Return [X, Y] of the center of cell containing provided text 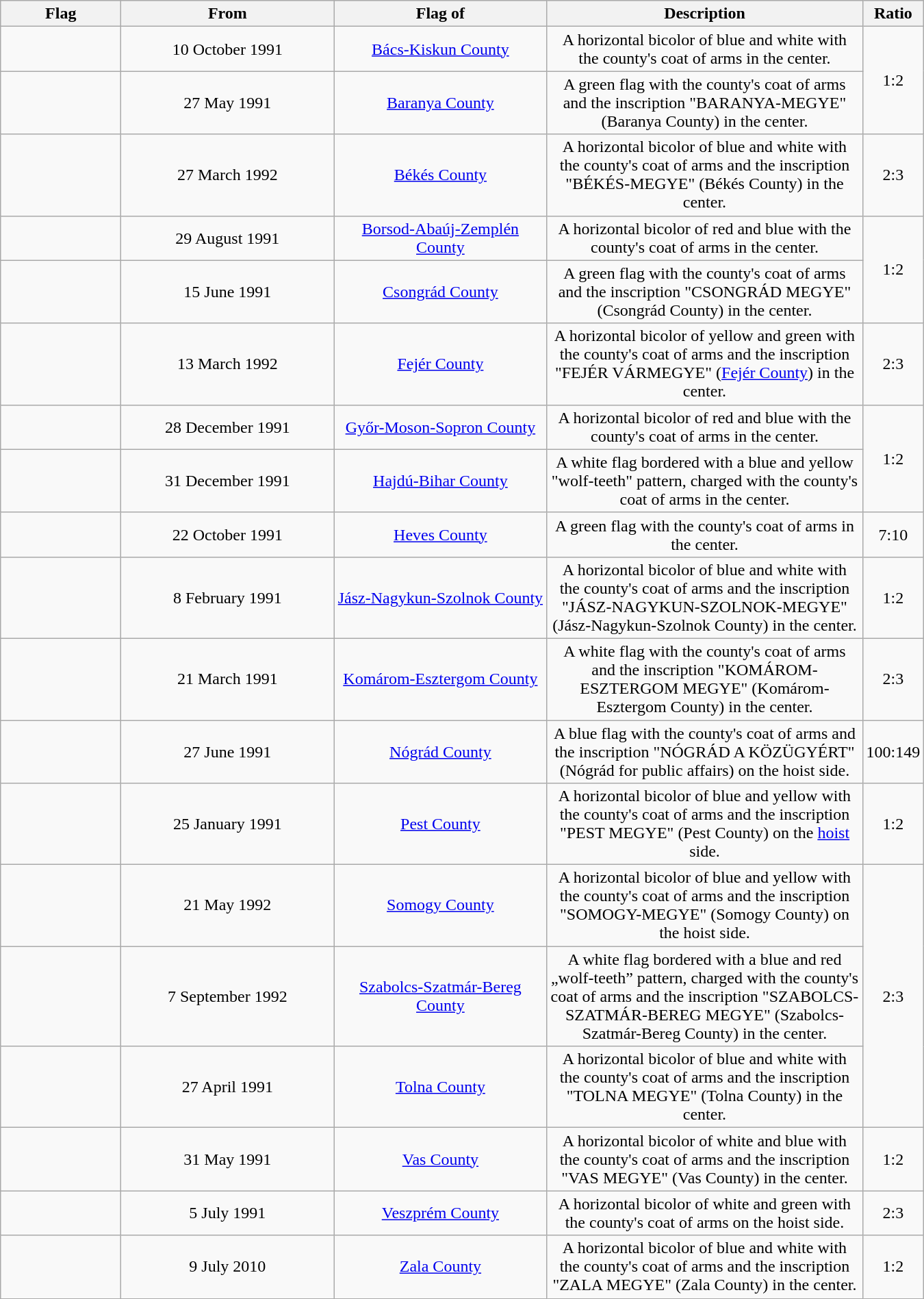
From [227, 14]
Csongrád County [441, 292]
27 June 1991 [227, 752]
25 January 1991 [227, 824]
21 May 1992 [227, 905]
A horizontal bicolor of blue and yellow with the county's coat of arms and the inscription "PEST MEGYE" (Pest County) on the hoist side. [705, 824]
Tolna County [441, 1087]
28 December 1991 [227, 427]
27 May 1991 [227, 103]
Fejér County [441, 364]
A blue flag with the county's coat of arms and the inscription "NÓGRÁD A KÖZÜGYÉRT" (Nógrád for public affairs) on the hoist side. [705, 752]
Zala County [441, 1267]
Nógrád County [441, 752]
A white flag with the county's coat of arms and the inscription "KOMÁROM-ESZTERGOM MEGYE" (Komárom-Esztergom County) in the center. [705, 679]
A green flag with the county's coat of arms in the center. [705, 534]
Pest County [441, 824]
Flag of [441, 14]
A horizontal bicolor of blue and white with the county's coat of arms and the inscription "TOLNA MEGYE" (Tolna County) in the center. [705, 1087]
Veszprém County [441, 1213]
Somogy County [441, 905]
27 April 1991 [227, 1087]
Komárom-Esztergom County [441, 679]
31 December 1991 [227, 481]
7 September 1992 [227, 996]
A horizontal bicolor of blue and yellow with the county's coat of arms and the inscription "SOMOGY-MEGYE" (Somogy County) on the hoist side. [705, 905]
Borsod-Abaúj-Zemplén County [441, 238]
Hajdú-Bihar County [441, 481]
Description [705, 14]
31 May 1991 [227, 1159]
A horizontal bicolor of blue and white with the county's coat of arms in the center. [705, 49]
Baranya County [441, 103]
10 October 1991 [227, 49]
100:149 [893, 752]
5 July 1991 [227, 1213]
Győr-Moson-Sopron County [441, 427]
Heves County [441, 534]
A horizontal bicolor of white and blue with the county's coat of arms and the inscription "VAS MEGYE" (Vas County) in the center. [705, 1159]
8 February 1991 [227, 597]
Békés County [441, 175]
Ratio [893, 14]
A green flag with the county's coat of arms and the inscription "CSONGRÁD MEGYE" (Csongrád County) in the center. [705, 292]
22 October 1991 [227, 534]
A green flag with the county's coat of arms and the inscription "BARANYA-MEGYE" (Baranya County) in the center. [705, 103]
15 June 1991 [227, 292]
7:10 [893, 534]
Vas County [441, 1159]
A horizontal bicolor of blue and white with the county's coat of arms and the inscription "ZALA MEGYE" (Zala County) in the center. [705, 1267]
13 March 1992 [227, 364]
A horizontal bicolor of white and green with the county's coat of arms on the hoist side. [705, 1213]
Bács-Kiskun County [441, 49]
Flag [61, 14]
Jász-Nagykun-Szolnok County [441, 597]
21 March 1991 [227, 679]
A horizontal bicolor of blue and white with the county's coat of arms and the inscription "BÉKÉS-MEGYE" (Békés County) in the center. [705, 175]
A horizontal bicolor of yellow and green with the county's coat of arms and the inscription "FEJÉR VÁRMEGYE" (Fejér County) in the center. [705, 364]
29 August 1991 [227, 238]
9 July 2010 [227, 1267]
Szabolcs-Szatmár-Bereg County [441, 996]
A white flag bordered with a blue and yellow "wolf-teeth" pattern, charged with the county's coat of arms in the center. [705, 481]
27 March 1992 [227, 175]
